Identify which cell holds the provided text, then report its (x, y) central coordinate. 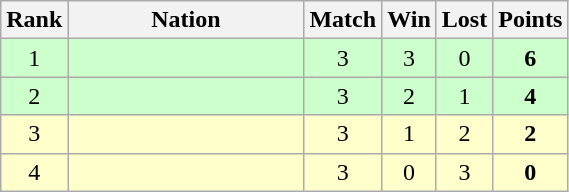
Points (530, 20)
Nation (186, 20)
Lost (464, 20)
Rank (34, 20)
Match (343, 20)
Win (410, 20)
6 (530, 58)
